Return the (x, y) coordinate for the center point of the cell that contains the specified text.  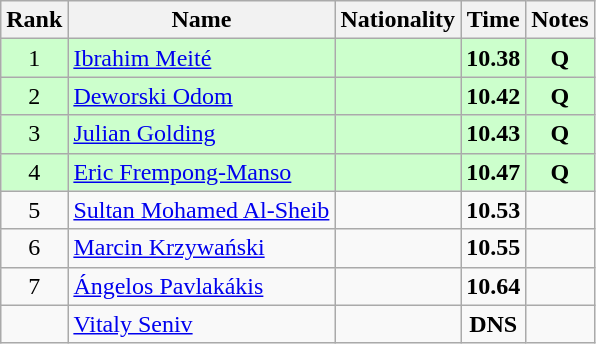
10.55 (494, 248)
10.53 (494, 210)
Nationality (398, 20)
10.47 (494, 172)
DNS (494, 324)
Ibrahim Meité (202, 58)
Eric Frempong-Manso (202, 172)
Sultan Mohamed Al-Sheib (202, 210)
10.42 (494, 96)
5 (34, 210)
2 (34, 96)
Vitaly Seniv (202, 324)
Julian Golding (202, 134)
4 (34, 172)
10.38 (494, 58)
10.43 (494, 134)
Rank (34, 20)
3 (34, 134)
Name (202, 20)
Notes (560, 20)
Time (494, 20)
1 (34, 58)
6 (34, 248)
7 (34, 286)
Ángelos Pavlakákis (202, 286)
10.64 (494, 286)
Marcin Krzywański (202, 248)
Deworski Odom (202, 96)
